For the text-containing cell, return its midpoint in [X, Y] coordinate format. 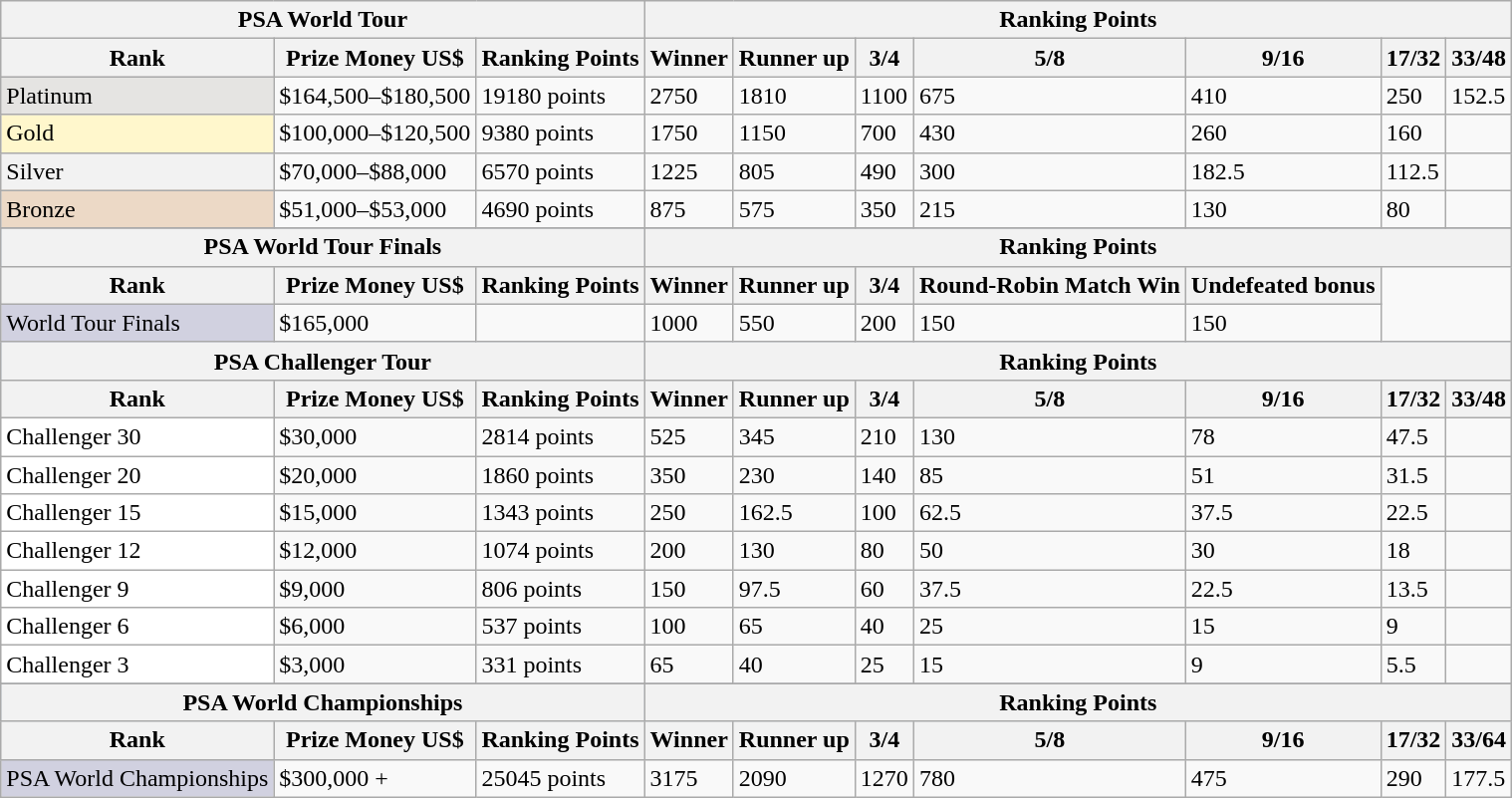
Challenger 30 [137, 436]
PSA World Tour [323, 20]
$30,000 [375, 436]
Round-Robin Match Win [1050, 285]
475 [1283, 778]
2750 [689, 96]
$51,000–$53,000 [375, 209]
$3,000 [375, 665]
78 [1283, 436]
1000 [689, 323]
Platinum [137, 96]
Gold [137, 133]
160 [1413, 133]
410 [1283, 96]
Challenger 12 [137, 551]
230 [794, 475]
$300,000 + [375, 778]
490 [884, 171]
182.5 [1283, 171]
1810 [794, 96]
$9,000 [375, 589]
1860 points [560, 475]
290 [1413, 778]
13.5 [1413, 589]
47.5 [1413, 436]
1100 [884, 96]
Challenger 20 [137, 475]
1225 [689, 171]
25045 points [560, 778]
5.5 [1413, 665]
31.5 [1413, 475]
177.5 [1479, 778]
525 [689, 436]
140 [884, 475]
Challenger 9 [137, 589]
$12,000 [375, 551]
Challenger 15 [137, 513]
Silver [137, 171]
51 [1283, 475]
$6,000 [375, 627]
550 [794, 323]
300 [1050, 171]
33/64 [1479, 740]
260 [1283, 133]
4690 points [560, 209]
430 [1050, 133]
780 [1050, 778]
162.5 [794, 513]
805 [794, 171]
2814 points [560, 436]
Challenger 6 [137, 627]
1270 [884, 778]
85 [1050, 475]
World Tour Finals [137, 323]
1343 points [560, 513]
9380 points [560, 133]
18 [1413, 551]
6570 points [560, 171]
675 [1050, 96]
1074 points [560, 551]
1150 [794, 133]
Challenger 3 [137, 665]
50 [1050, 551]
2090 [794, 778]
$165,000 [375, 323]
97.5 [794, 589]
3175 [689, 778]
575 [794, 209]
112.5 [1413, 171]
PSA Challenger Tour [323, 361]
62.5 [1050, 513]
215 [1050, 209]
$100,000–$120,500 [375, 133]
19180 points [560, 96]
$164,500–$180,500 [375, 96]
$15,000 [375, 513]
30 [1283, 551]
Bronze [137, 209]
345 [794, 436]
331 points [560, 665]
537 points [560, 627]
$70,000–$88,000 [375, 171]
60 [884, 589]
152.5 [1479, 96]
210 [884, 436]
PSA World Tour Finals [323, 247]
Undefeated bonus [1283, 285]
$20,000 [375, 475]
875 [689, 209]
700 [884, 133]
806 points [560, 589]
1750 [689, 133]
